Extract the (X, Y) coordinate from the center of the cell holding the provided text.  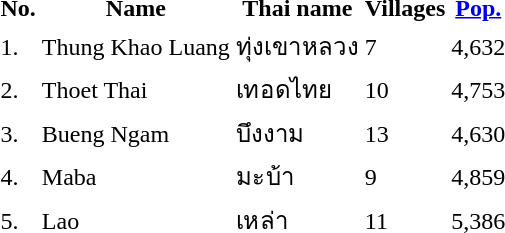
9 (404, 176)
บึงงาม (297, 133)
Maba (136, 176)
Bueng Ngam (136, 133)
Thoet Thai (136, 90)
มะบ้า (297, 176)
ทุ่งเขาหลวง (297, 46)
13 (404, 133)
10 (404, 90)
เทอดไทย (297, 90)
Thung Khao Luang (136, 46)
7 (404, 46)
